Capture the cell that displays the provided text and extract its (X, Y) central coordinate. 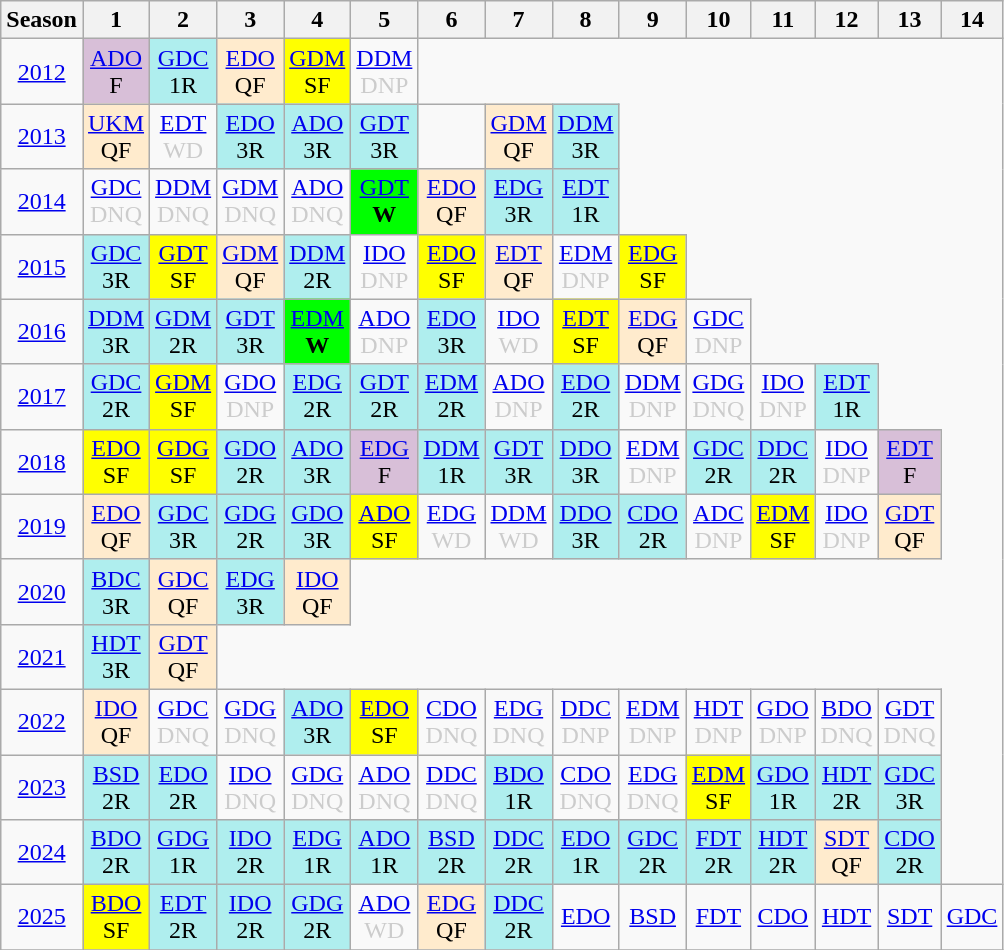
Season (42, 20)
ADCDNP (718, 526)
ADO1R (384, 852)
UKMQF (116, 136)
EDG2R (318, 396)
BDODNQ (846, 722)
IDODNQ (250, 786)
GDCQF (184, 592)
BDOSF (116, 918)
HDT3R (116, 656)
EDTWD (184, 136)
2016 (42, 332)
DDM2R (318, 266)
1 (116, 20)
GDC1R (184, 72)
2017 (42, 396)
GDM2R (184, 332)
GDT2R (384, 396)
2018 (42, 462)
FDT2R (718, 852)
3 (250, 20)
EDTF (910, 462)
EDO1R (586, 852)
FDT (718, 918)
CDO (783, 918)
GDO1R (783, 786)
7 (518, 20)
ADOWD (384, 918)
BDO2R (116, 852)
2020 (42, 592)
HDT (846, 918)
SDTQF (846, 852)
5 (384, 20)
EDTSF (586, 332)
EDG1R (318, 852)
2015 (42, 266)
GDG1R (184, 852)
EDMW (318, 332)
DDCDNP (586, 722)
13 (910, 20)
EDGF (384, 462)
DDM1R (452, 462)
GDCDNP (718, 332)
ADOSF (384, 526)
2013 (42, 136)
11 (783, 20)
EDT2R (184, 918)
EDGSF (652, 266)
GDO3R (318, 526)
2023 (42, 786)
BSD (652, 918)
GDMDNQ (250, 202)
2024 (42, 852)
2014 (42, 202)
EDO (586, 918)
6 (452, 20)
2012 (42, 72)
9 (652, 20)
EDM2R (452, 396)
ADOF (116, 72)
SDT (910, 918)
DDMWD (518, 526)
GDO2R (250, 462)
DDCDNQ (452, 786)
2022 (42, 722)
IDOWD (518, 332)
GDTSF (184, 266)
GDGSF (184, 462)
GDC (972, 918)
EDGWD (452, 526)
8 (586, 20)
2019 (42, 526)
10 (718, 20)
BDO1R (518, 786)
HDTDNP (718, 722)
4 (318, 20)
GDTW (384, 202)
14 (972, 20)
GDTDNQ (910, 722)
BDC3R (116, 592)
2025 (42, 918)
12 (846, 20)
EDTQF (518, 266)
DDMDNQ (184, 202)
2 (184, 20)
2021 (42, 656)
